Search for the cell housing the specified text and yield its [x, y] center coordinate. 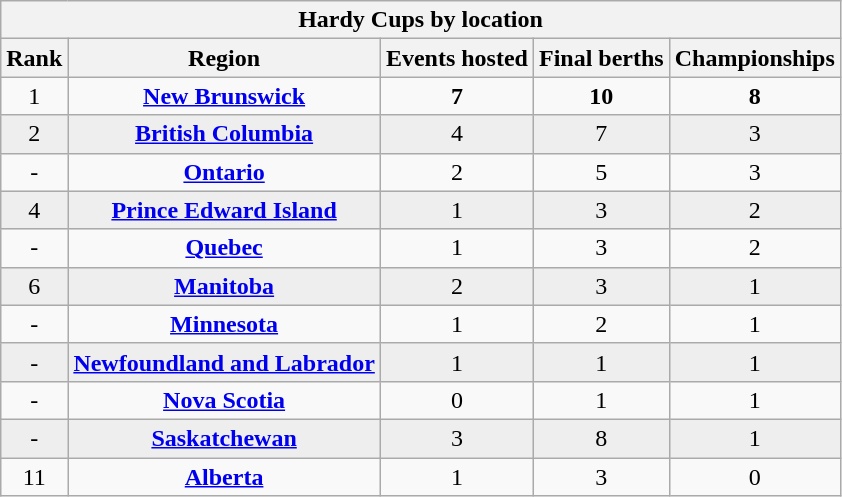
British Columbia [224, 134]
Region [224, 58]
10 [601, 96]
Manitoba [224, 286]
Events hosted [456, 58]
New Brunswick [224, 96]
11 [34, 477]
Prince Edward Island [224, 210]
5 [601, 172]
Quebec [224, 248]
Newfoundland and Labrador [224, 362]
Ontario [224, 172]
Rank [34, 58]
Saskatchewan [224, 438]
Hardy Cups by location [421, 20]
6 [34, 286]
Nova Scotia [224, 400]
Minnesota [224, 324]
Final berths [601, 58]
Alberta [224, 477]
Championships [754, 58]
